Output the (x, y) coordinate of the center of the cell containing the given text.  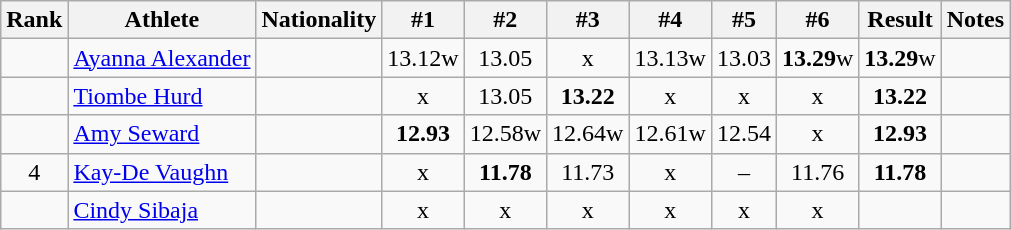
Kay-De Vaughn (162, 172)
Notes (975, 20)
Cindy Sibaja (162, 210)
13.12w (423, 58)
11.76 (817, 172)
#4 (670, 20)
– (744, 172)
Amy Seward (162, 134)
Ayanna Alexander (162, 58)
Rank (34, 20)
Result (900, 20)
#3 (588, 20)
Nationality (319, 20)
Tiombe Hurd (162, 96)
13.13w (670, 58)
#6 (817, 20)
#5 (744, 20)
12.58w (505, 134)
Athlete (162, 20)
13.03 (744, 58)
11.73 (588, 172)
#1 (423, 20)
12.54 (744, 134)
4 (34, 172)
12.61w (670, 134)
#2 (505, 20)
12.64w (588, 134)
